Detect which cell encompasses the target text, then output its [X, Y] center coordinate. 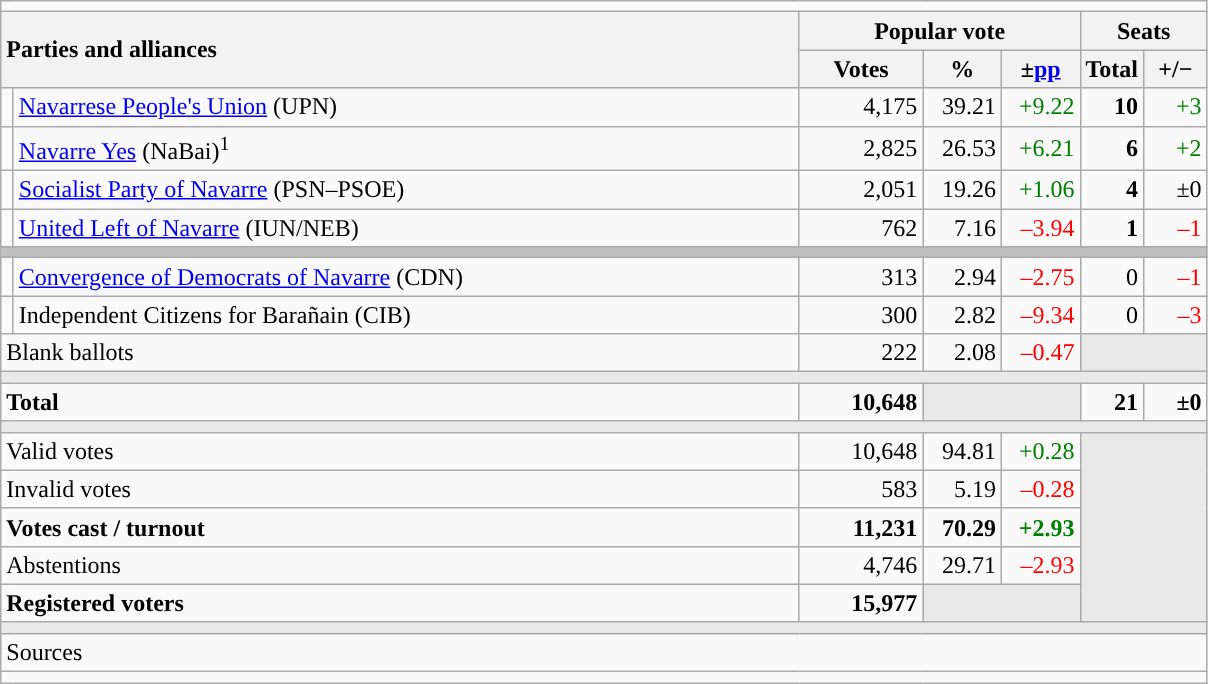
11,231 [861, 527]
Seats [1144, 31]
70.29 [962, 527]
Parties and alliances [400, 50]
Votes [861, 69]
19.26 [962, 190]
–0.47 [1040, 353]
Navarrese People's Union (UPN) [406, 107]
+2 [1176, 148]
% [962, 69]
Registered voters [400, 603]
Independent Citizens for Barañain (CIB) [406, 315]
2,051 [861, 190]
5.19 [962, 489]
15,977 [861, 603]
+3 [1176, 107]
+6.21 [1040, 148]
Votes cast / turnout [400, 527]
21 [1112, 402]
–3.94 [1040, 228]
762 [861, 228]
300 [861, 315]
–2.75 [1040, 277]
Abstentions [400, 565]
2,825 [861, 148]
2.08 [962, 353]
–0.28 [1040, 489]
Popular vote [940, 31]
2.82 [962, 315]
4,746 [861, 565]
–2.93 [1040, 565]
+9.22 [1040, 107]
+1.06 [1040, 190]
6 [1112, 148]
583 [861, 489]
313 [861, 277]
39.21 [962, 107]
4,175 [861, 107]
1 [1112, 228]
±pp [1040, 69]
10 [1112, 107]
29.71 [962, 565]
–9.34 [1040, 315]
+2.93 [1040, 527]
United Left of Navarre (IUN/NEB) [406, 228]
+0.28 [1040, 451]
Convergence of Democrats of Navarre (CDN) [406, 277]
4 [1112, 190]
7.16 [962, 228]
–3 [1176, 315]
Valid votes [400, 451]
Sources [604, 652]
222 [861, 353]
Navarre Yes (NaBai)1 [406, 148]
Blank ballots [400, 353]
26.53 [962, 148]
94.81 [962, 451]
2.94 [962, 277]
Invalid votes [400, 489]
Socialist Party of Navarre (PSN–PSOE) [406, 190]
+/− [1176, 69]
